Detect which cell encompasses the target text, then output its [X, Y] center coordinate. 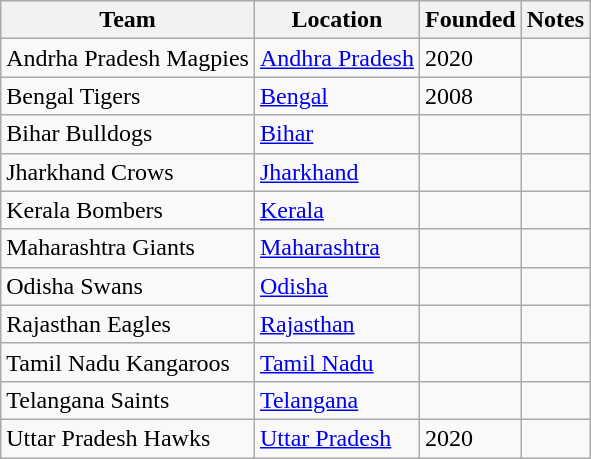
Tamil Nadu [336, 362]
Rajasthan [336, 324]
Jharkhand Crows [128, 172]
Telangana Saints [128, 400]
Bengal Tigers [128, 96]
Maharashtra [336, 248]
2008 [470, 96]
Uttar Pradesh [336, 438]
Telangana [336, 400]
Kerala Bombers [128, 210]
Bengal [336, 96]
Team [128, 20]
Notes [555, 20]
Founded [470, 20]
Odisha Swans [128, 286]
Maharashtra Giants [128, 248]
Bihar [336, 134]
Kerala [336, 210]
Andhra Pradesh [336, 58]
Jharkhand [336, 172]
Location [336, 20]
Tamil Nadu Kangaroos [128, 362]
Rajasthan Eagles [128, 324]
Odisha [336, 286]
Bihar Bulldogs [128, 134]
Andrha Pradesh Magpies [128, 58]
Uttar Pradesh Hawks [128, 438]
